Determine the [X, Y] coordinate at the center of the cell enclosing the given text.  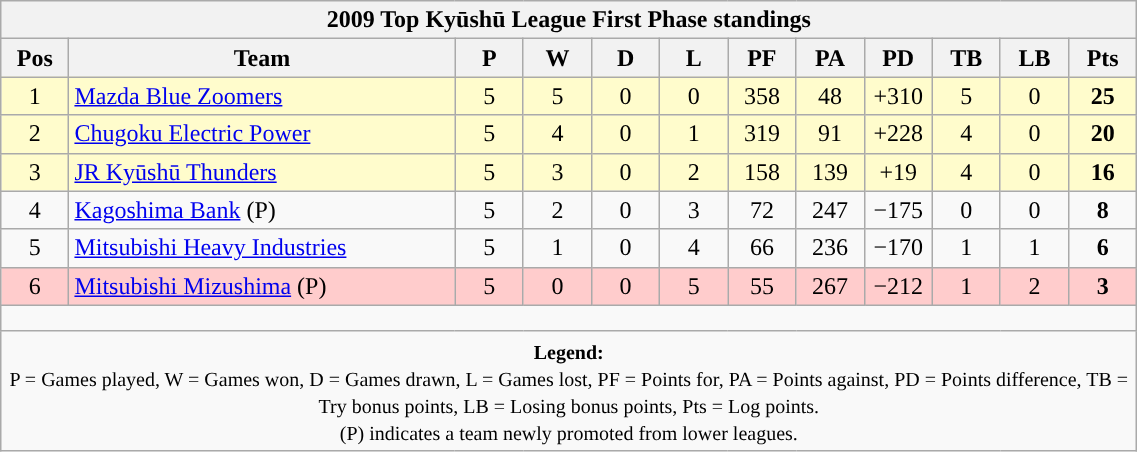
25 [1103, 96]
W [557, 58]
−175 [898, 210]
TB [966, 58]
LB [1034, 58]
247 [830, 210]
Mitsubishi Heavy Industries [262, 248]
P [489, 58]
PA [830, 58]
Team [262, 58]
D [625, 58]
+310 [898, 96]
Mitsubishi Mizushima (P) [262, 286]
72 [762, 210]
+19 [898, 172]
2009 Top Kyūshū League First Phase standings [569, 20]
8 [1103, 210]
66 [762, 248]
139 [830, 172]
55 [762, 286]
JR Kyūshū Thunders [262, 172]
PF [762, 58]
319 [762, 134]
Pos [35, 58]
267 [830, 286]
−212 [898, 286]
Kagoshima Bank (P) [262, 210]
358 [762, 96]
L [694, 58]
91 [830, 134]
158 [762, 172]
20 [1103, 134]
Pts [1103, 58]
−170 [898, 248]
16 [1103, 172]
236 [830, 248]
48 [830, 96]
PD [898, 58]
Chugoku Electric Power [262, 134]
Mazda Blue Zoomers [262, 96]
+228 [898, 134]
